Scan for the cell matching the given text and deliver its (X, Y) coordinate at center. 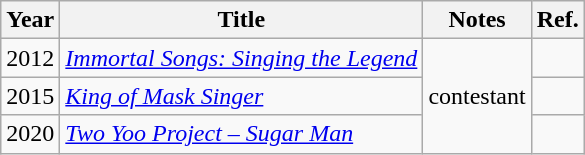
Year (30, 20)
contestant (477, 96)
Notes (477, 20)
2012 (30, 58)
2015 (30, 96)
Title (242, 20)
Immortal Songs: Singing the Legend (242, 58)
2020 (30, 134)
Two Yoo Project – Sugar Man (242, 134)
Ref. (558, 20)
King of Mask Singer (242, 96)
